Provide the (x, y) coordinate of the cell's center where the given text is located.  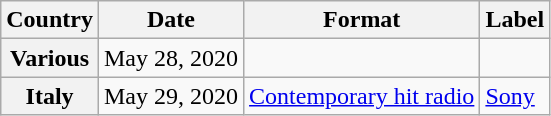
Country (50, 20)
Format (362, 20)
May 28, 2020 (170, 58)
Italy (50, 96)
Various (50, 58)
Date (170, 20)
Sony (515, 96)
Contemporary hit radio (362, 96)
May 29, 2020 (170, 96)
Label (515, 20)
